Return the (x, y) coordinate for the center point of the cell that contains the specified text.  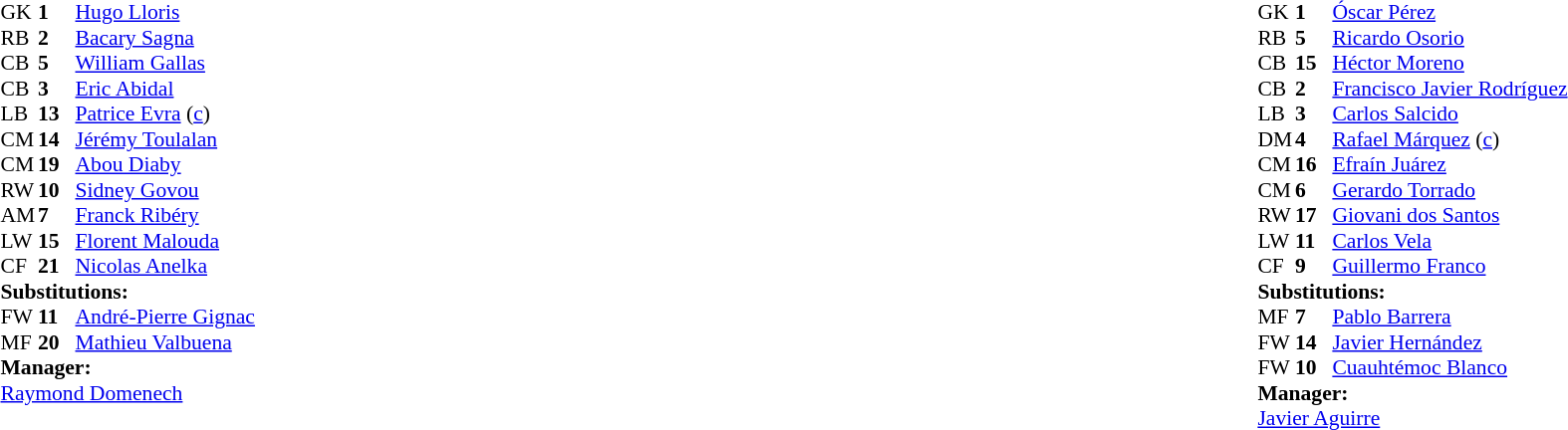
Eric Abidal (165, 89)
17 (1314, 216)
Efraín Juárez (1449, 164)
Franck Ribéry (165, 216)
Pablo Barrera (1449, 318)
19 (57, 164)
16 (1314, 164)
Rafael Márquez (c) (1449, 139)
13 (57, 114)
Guillermo Franco (1449, 266)
4 (1314, 139)
AM (19, 216)
20 (57, 342)
9 (1314, 266)
Carlos Salcido (1449, 114)
Florent Malouda (165, 241)
21 (57, 266)
DM (1276, 139)
Javier Hernández (1449, 342)
André-Pierre Gignac (165, 318)
Óscar Pérez (1449, 13)
Ricardo Osorio (1449, 38)
Raymond Domenech (128, 393)
Francisco Javier Rodríguez (1449, 89)
Mathieu Valbuena (165, 342)
Héctor Moreno (1449, 63)
Hugo Lloris (165, 13)
William Gallas (165, 63)
Cuauhtémoc Blanco (1449, 367)
Abou Diaby (165, 164)
Jérémy Toulalan (165, 139)
Sidney Govou (165, 190)
Bacary Sagna (165, 38)
Nicolas Anelka (165, 266)
Gerardo Torrado (1449, 190)
Giovani dos Santos (1449, 216)
6 (1314, 190)
Patrice Evra (c) (165, 114)
Carlos Vela (1449, 241)
